Provide the (x, y) coordinate of the cell's center where the given text is located.  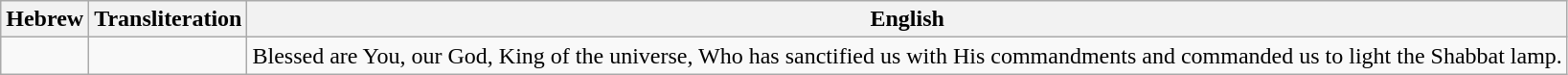
Transliteration (169, 19)
Hebrew (45, 19)
English (907, 19)
Blessed are You, our God, King of the universe, Who has sanctified us with His commandments and commanded us to light the Shabbat lamp. (907, 56)
